Provide the (x, y) coordinate of the cell's center where the given text is located.  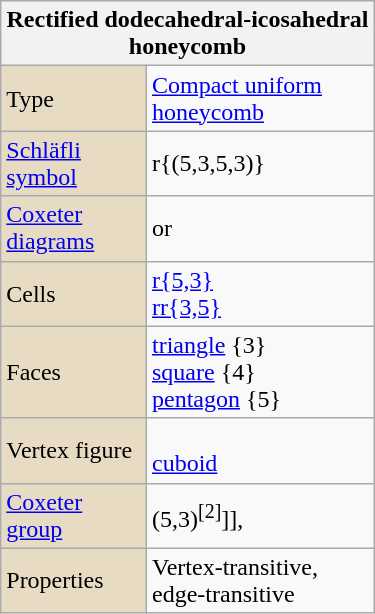
Vertex figure (74, 450)
Type (74, 98)
triangle {3}square {4}pentagon {5} (260, 372)
Coxeter group (74, 516)
Compact uniform honeycomb (260, 98)
Rectified dodecahedral-icosahedral honeycomb (188, 34)
r{(5,3,5,3)} (260, 164)
Faces (74, 372)
Coxeter diagrams (74, 228)
r{5,3} rr{3,5} (260, 294)
Schläfli symbol (74, 164)
(5,3)[2]]], (260, 516)
Vertex-transitive, edge-transitive (260, 580)
cuboid (260, 450)
Properties (74, 580)
Cells (74, 294)
or (260, 228)
